Identify which cell holds the provided text, then report its [X, Y] central coordinate. 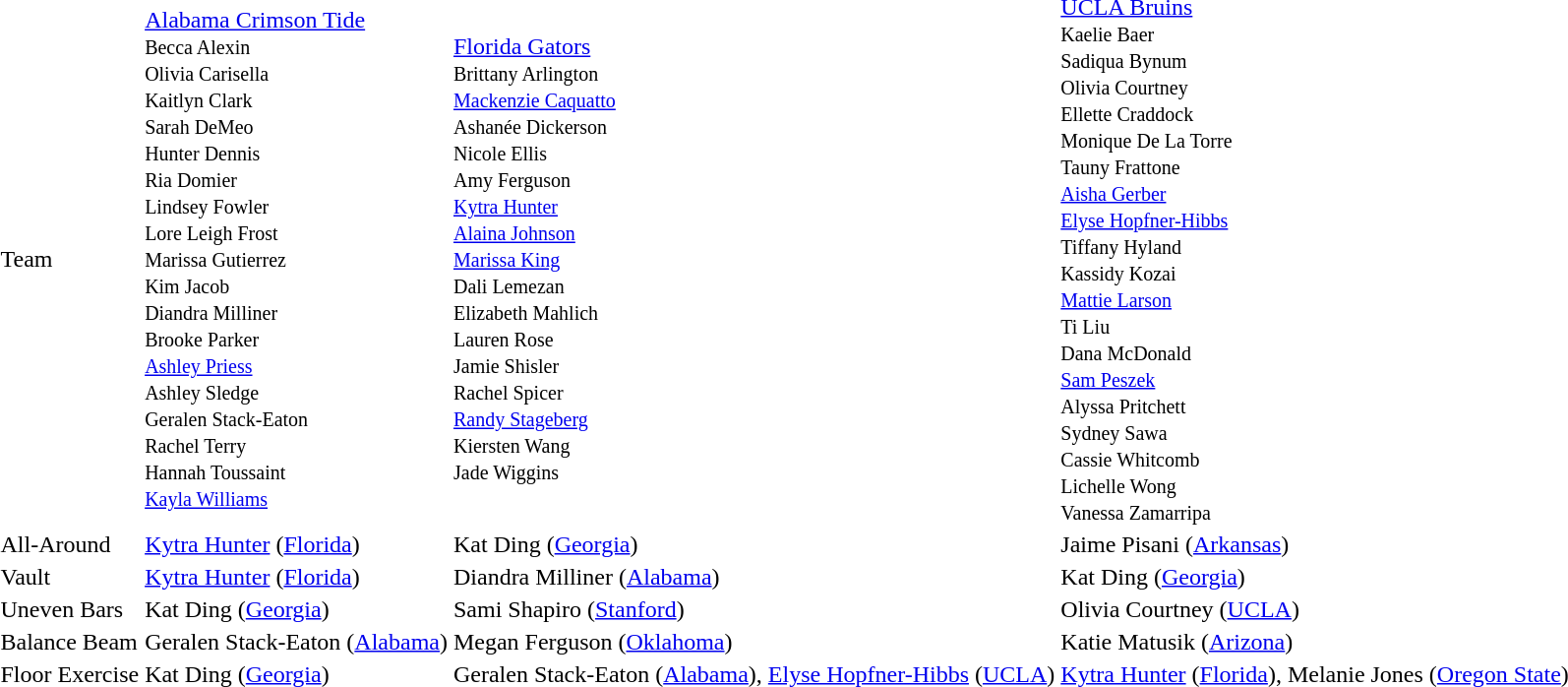
Geralen Stack-Eaton (Alabama) [297, 642]
Diandra Milliner (Alabama) [754, 577]
Sami Shapiro (Stanford) [754, 609]
Megan Ferguson (Oklahoma) [754, 642]
